Determine the [x, y] coordinate at the center of the cell enclosing the given text.  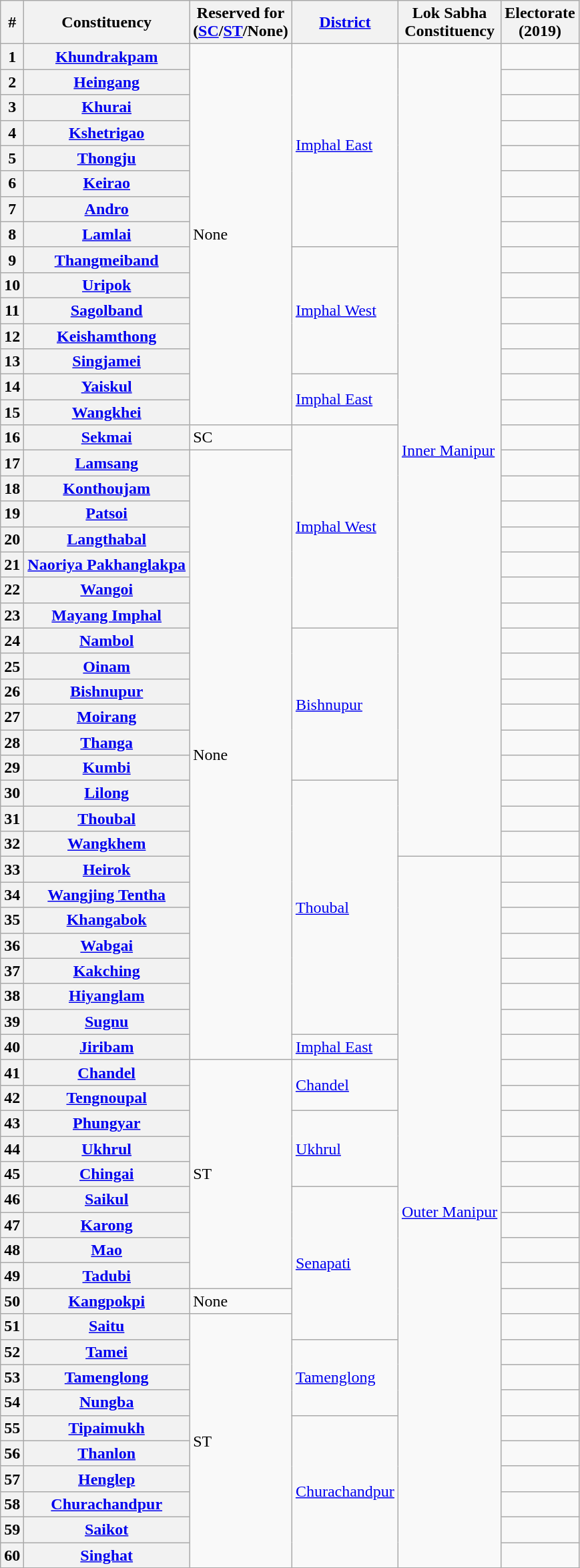
Kshetrigao [107, 133]
35 [12, 920]
22 [12, 590]
33 [12, 869]
Sagolband [107, 310]
57 [12, 1479]
Karong [107, 1225]
Khurai [107, 107]
Chingai [107, 1174]
37 [12, 971]
17 [12, 463]
Sugnu [107, 1022]
54 [12, 1403]
60 [12, 1555]
Kakching [107, 971]
Jiribam [107, 1047]
8 [12, 234]
6 [12, 183]
27 [12, 717]
43 [12, 1123]
39 [12, 1022]
14 [12, 387]
51 [12, 1326]
Inner Manipur [449, 450]
46 [12, 1200]
Thongju [107, 158]
Tengnoupal [107, 1098]
Mayang Imphal [107, 615]
Singjamei [107, 362]
Lamlai [107, 234]
Heirok [107, 869]
Wabgai [107, 945]
Singhat [107, 1555]
Wangjing Tentha [107, 895]
26 [12, 691]
12 [12, 336]
5 [12, 158]
13 [12, 362]
24 [12, 641]
3 [12, 107]
Konthoujam [107, 488]
53 [12, 1377]
Wangkhem [107, 844]
Patsoi [107, 514]
Thanga [107, 743]
4 [12, 133]
Wangkhei [107, 412]
25 [12, 666]
Lilong [107, 793]
Kangpokpi [107, 1301]
Electorate(2019) [540, 23]
Mao [107, 1250]
21 [12, 564]
Nambol [107, 641]
Sekmai [107, 438]
SC [241, 438]
56 [12, 1453]
Saitu [107, 1326]
Lok SabhaConstituency [449, 23]
50 [12, 1301]
Senapati [344, 1263]
Moirang [107, 717]
47 [12, 1225]
19 [12, 514]
District [344, 23]
Tamei [107, 1352]
Keirao [107, 183]
18 [12, 488]
Hiyanglam [107, 996]
Saikul [107, 1200]
23 [12, 615]
40 [12, 1047]
31 [12, 819]
Langthabal [107, 539]
Naoriya Pakhanglakpa [107, 564]
28 [12, 743]
36 [12, 945]
Wangoi [107, 590]
Reserved for (SC/ST/None) [241, 23]
20 [12, 539]
32 [12, 844]
Tipaimukh [107, 1428]
Khangabok [107, 920]
42 [12, 1098]
16 [12, 438]
58 [12, 1504]
49 [12, 1276]
Henglep [107, 1479]
Andro [107, 209]
29 [12, 768]
Yaiskul [107, 387]
Constituency [107, 23]
Nungba [107, 1403]
Uripok [107, 285]
15 [12, 412]
Oinam [107, 666]
2 [12, 82]
30 [12, 793]
Phungyar [107, 1123]
44 [12, 1148]
Heingang [107, 82]
11 [12, 310]
Kumbi [107, 768]
1 [12, 57]
38 [12, 996]
52 [12, 1352]
Keishamthong [107, 336]
Saikot [107, 1529]
Lamsang [107, 463]
41 [12, 1072]
55 [12, 1428]
45 [12, 1174]
59 [12, 1529]
Khundrakpam [107, 57]
48 [12, 1250]
Outer Manipur [449, 1212]
10 [12, 285]
# [12, 23]
Tadubi [107, 1276]
Thangmeiband [107, 260]
9 [12, 260]
7 [12, 209]
Thanlon [107, 1453]
34 [12, 895]
